Pinpoint the cell where the given text exists, returning its (x, y) midpoint coordinate. 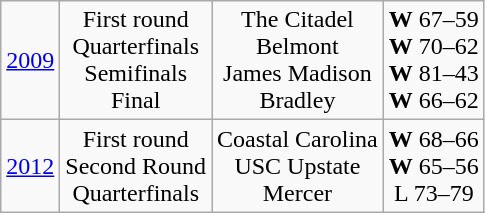
2009 (30, 60)
W 67–59W 70–62W 81–43W 66–62 (434, 60)
W 68–66W 65–56L 73–79 (434, 166)
Coastal CarolinaUSC UpstateMercer (298, 166)
First roundQuarterfinalsSemifinalsFinal (136, 60)
The CitadelBelmontJames MadisonBradley (298, 60)
2012 (30, 166)
First roundSecond RoundQuarterfinals (136, 166)
